Output the [X, Y] coordinate of the center of the cell containing the given text.  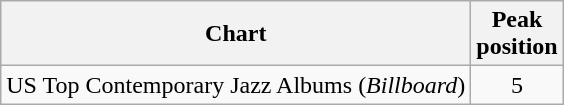
Chart [236, 34]
US Top Contemporary Jazz Albums (Billboard) [236, 85]
5 [517, 85]
Peakposition [517, 34]
